Return the [X, Y] coordinate for the center point of the cell that contains the specified text.  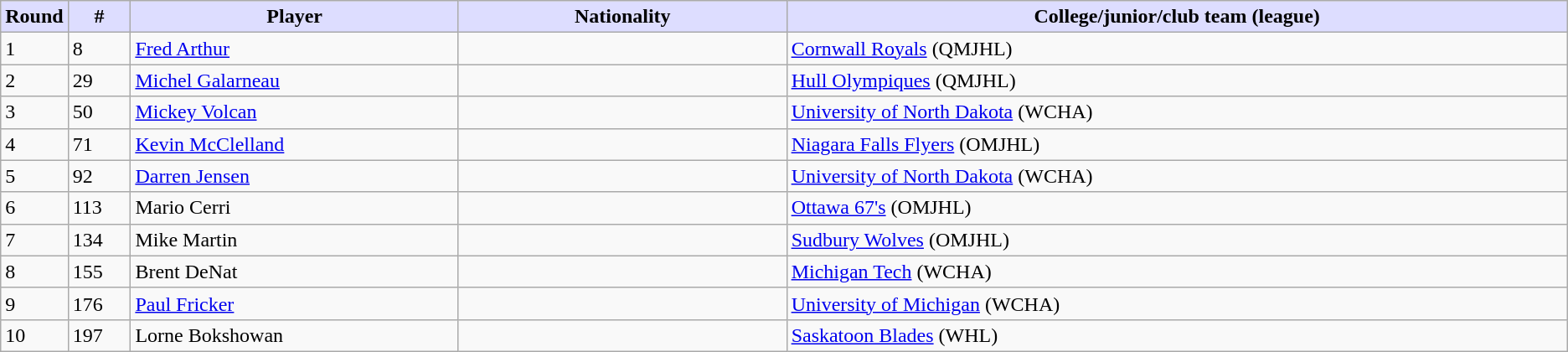
University of Michigan (WCHA) [1177, 303]
92 [99, 176]
Niagara Falls Flyers (OMJHL) [1177, 144]
Brent DeNat [295, 272]
Cornwall Royals (QMJHL) [1177, 49]
176 [99, 303]
5 [34, 176]
Mickey Volcan [295, 112]
Saskatoon Blades (WHL) [1177, 335]
Mario Cerri [295, 208]
10 [34, 335]
College/junior/club team (league) [1177, 17]
Michel Galarneau [295, 80]
9 [34, 303]
197 [99, 335]
# [99, 17]
Michigan Tech (WCHA) [1177, 272]
Darren Jensen [295, 176]
6 [34, 208]
Player [295, 17]
Round [34, 17]
2 [34, 80]
Mike Martin [295, 240]
4 [34, 144]
3 [34, 112]
7 [34, 240]
Nationality [622, 17]
Ottawa 67's (OMJHL) [1177, 208]
71 [99, 144]
Lorne Bokshowan [295, 335]
Fred Arthur [295, 49]
29 [99, 80]
113 [99, 208]
Hull Olympiques (QMJHL) [1177, 80]
Paul Fricker [295, 303]
Sudbury Wolves (OMJHL) [1177, 240]
1 [34, 49]
50 [99, 112]
134 [99, 240]
Kevin McClelland [295, 144]
155 [99, 272]
